Extract the (X, Y) coordinate from the center of the cell holding the provided text.  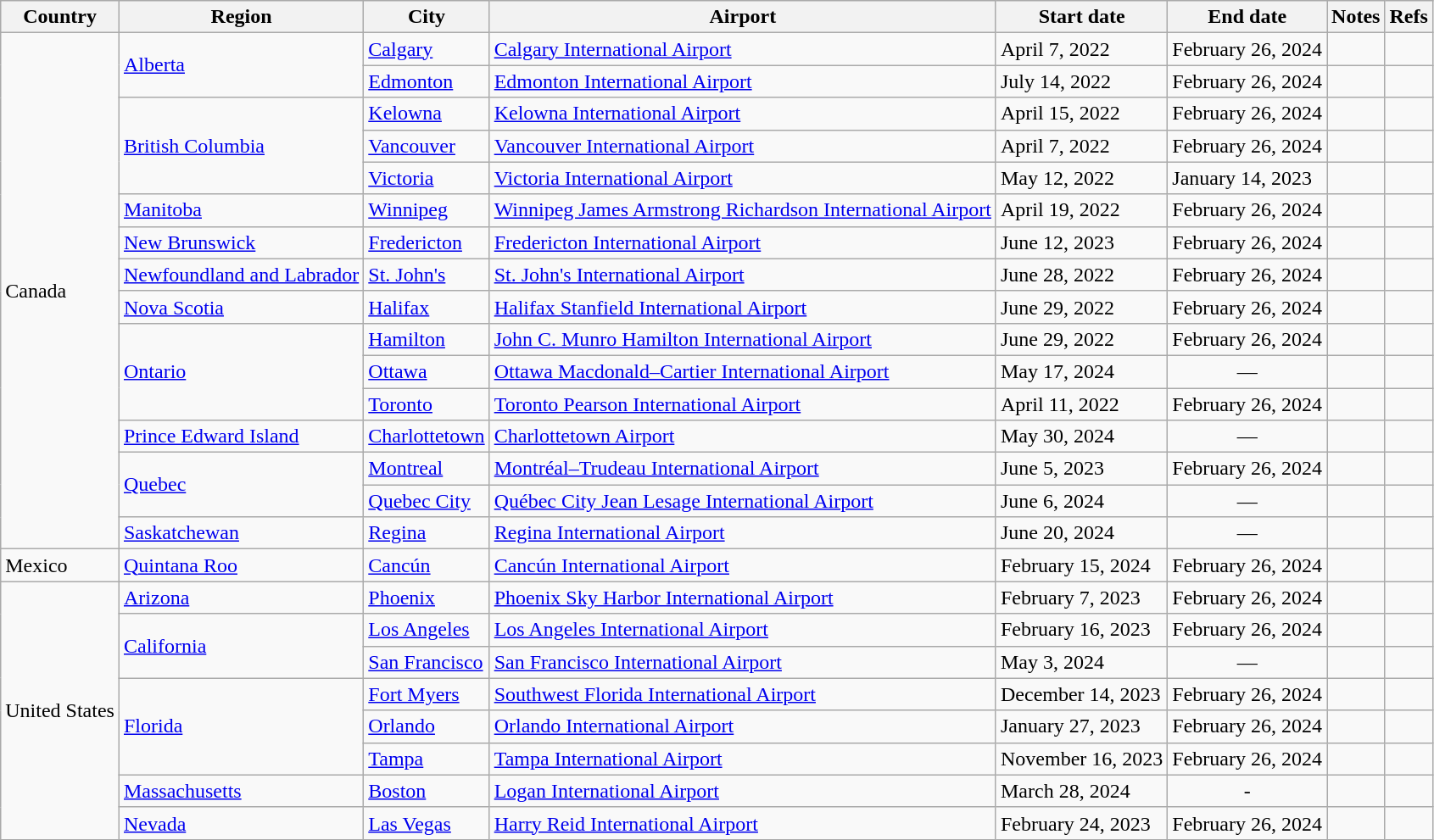
Notes (1356, 17)
December 14, 2023 (1081, 694)
January 14, 2023 (1247, 178)
May 30, 2024 (1081, 437)
New Brunswick (241, 242)
Kelowna (427, 114)
January 27, 2023 (1081, 726)
February 24, 2023 (1081, 823)
Ottawa (427, 371)
St. John's (427, 275)
- (1247, 791)
Los Angeles (427, 630)
May 3, 2024 (1081, 662)
Arizona (241, 598)
Southwest Florida International Airport (743, 694)
Manitoba (241, 210)
Victoria International Airport (743, 178)
Hamilton (427, 339)
Harry Reid International Airport (743, 823)
Prince Edward Island (241, 437)
Quebec (241, 485)
April 19, 2022 (1081, 210)
June 6, 2024 (1081, 501)
Phoenix (427, 598)
Fort Myers (427, 694)
Fredericton (427, 242)
Airport (743, 17)
British Columbia (241, 146)
Québec City Jean Lesage International Airport (743, 501)
Country (60, 17)
Winnipeg (427, 210)
Fredericton International Airport (743, 242)
End date (1247, 17)
Quebec City (427, 501)
San Francisco International Airport (743, 662)
Winnipeg James Armstrong Richardson International Airport (743, 210)
California (241, 646)
Charlottetown Airport (743, 437)
May 12, 2022 (1081, 178)
Edmonton (427, 81)
Nova Scotia (241, 307)
Newfoundland and Labrador (241, 275)
Toronto (427, 404)
United States (60, 710)
Orlando (427, 726)
John C. Munro Hamilton International Airport (743, 339)
Boston (427, 791)
June 12, 2023 (1081, 242)
Halifax (427, 307)
Ottawa Macdonald–Cartier International Airport (743, 371)
Montréal–Trudeau International Airport (743, 469)
February 16, 2023 (1081, 630)
April 15, 2022 (1081, 114)
June 5, 2023 (1081, 469)
City (427, 17)
Phoenix Sky Harbor International Airport (743, 598)
June 28, 2022 (1081, 275)
Canada (60, 292)
June 20, 2024 (1081, 533)
May 17, 2024 (1081, 371)
Vancouver International Airport (743, 146)
Quintana Roo (241, 565)
Mexico (60, 565)
Halifax Stanfield International Airport (743, 307)
Toronto Pearson International Airport (743, 404)
Vancouver (427, 146)
Tampa (427, 759)
Massachusetts (241, 791)
Refs (1409, 17)
July 14, 2022 (1081, 81)
April 11, 2022 (1081, 404)
March 28, 2024 (1081, 791)
St. John's International Airport (743, 275)
Regina International Airport (743, 533)
Ontario (241, 371)
Florida (241, 726)
Tampa International Airport (743, 759)
Cancún International Airport (743, 565)
Victoria (427, 178)
Region (241, 17)
Calgary International Airport (743, 49)
Calgary (427, 49)
Montreal (427, 469)
Nevada (241, 823)
Alberta (241, 65)
February 15, 2024 (1081, 565)
Start date (1081, 17)
Regina (427, 533)
Orlando International Airport (743, 726)
Los Angeles International Airport (743, 630)
Kelowna International Airport (743, 114)
San Francisco (427, 662)
Saskatchewan (241, 533)
Logan International Airport (743, 791)
February 7, 2023 (1081, 598)
November 16, 2023 (1081, 759)
Edmonton International Airport (743, 81)
Cancún (427, 565)
Las Vegas (427, 823)
Charlottetown (427, 437)
